Search for the cell housing the specified text and yield its (X, Y) center coordinate. 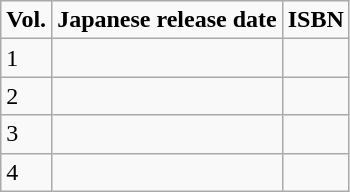
Japanese release date (168, 20)
3 (26, 134)
1 (26, 58)
4 (26, 172)
ISBN (316, 20)
Vol. (26, 20)
2 (26, 96)
